Provide the [X, Y] coordinate of the cell's center where the given text is located.  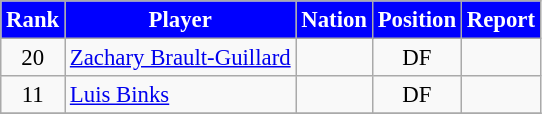
Player [180, 20]
20 [33, 58]
Position [416, 20]
11 [33, 95]
Zachary Brault-Guillard [180, 58]
Nation [334, 20]
Luis Binks [180, 95]
Report [500, 20]
Rank [33, 20]
